Find where the given text appears and provide that cell's center as [x, y] coordinate. 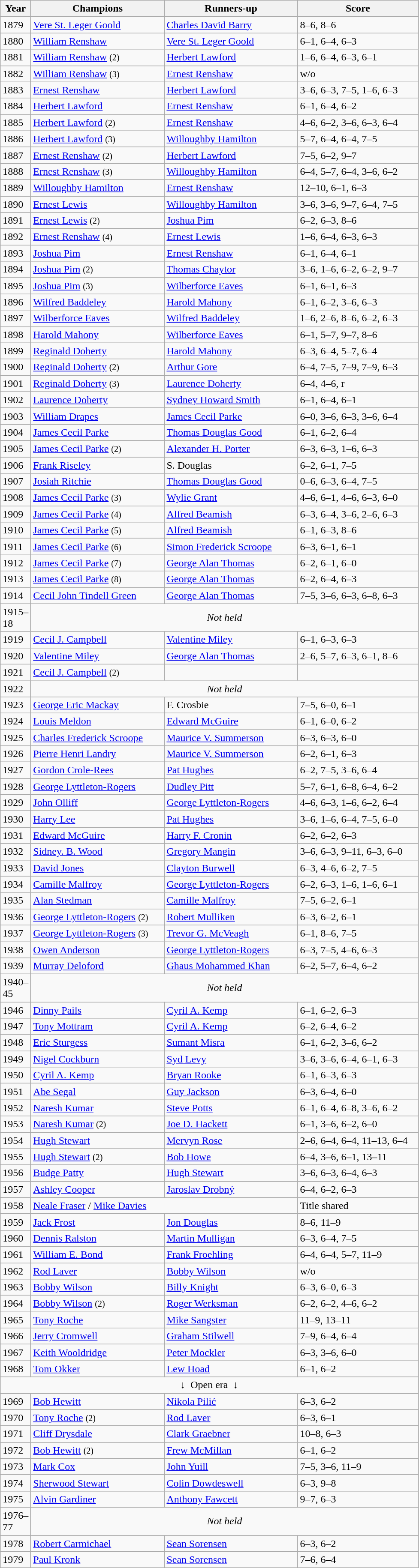
7–5, 6–0, 6–1 [358, 705]
6–2, 6–2, 4–6, 6–2 [358, 1304]
6–1, 6–2, 6–3 [358, 1010]
1936 [15, 917]
7–5, 3–6, 6–3, 6–8, 6–3 [358, 595]
Clayton Burwell [231, 868]
1924 [15, 721]
1952 [15, 1108]
6–3, 6–4, 6–0 [358, 1092]
Frew McMillan [231, 1450]
1913 [15, 579]
Nigel Cockburn [98, 1059]
Budge Patty [98, 1173]
Eric Sturgess [98, 1043]
Mark Cox [98, 1466]
Trevor G. McVeagh [231, 933]
Tony Roche (2) [98, 1418]
Tony Roche [98, 1320]
Billy Knight [231, 1287]
6–2, 5–7, 6–4, 6–2 [358, 966]
Charles Frederick Scroope [98, 737]
Jaroslav Drobný [231, 1189]
Joe D. Hackett [231, 1124]
0–6, 6–3, 6–4, 7–5 [358, 482]
Jon Douglas [231, 1222]
James Cecil Parke (2) [98, 449]
1888 [15, 171]
1962 [15, 1271]
1899 [15, 351]
1912 [15, 563]
1896 [15, 302]
1948 [15, 1043]
1937 [15, 933]
Jack Frost [98, 1222]
1928 [15, 787]
1880 [15, 41]
1935 [15, 901]
6–1, 6–2, 3–6, 6–3 [358, 302]
Roger Werksman [231, 1304]
6–1, 6–2, 3–6, 6–2 [358, 1043]
George Eric Mackay [98, 705]
1900 [15, 367]
5–7, 6–4, 6–4, 7–5 [358, 139]
1978 [15, 1544]
1950 [15, 1075]
Sherwood Stewart [98, 1483]
1949 [15, 1059]
Anthony Fawcett [231, 1499]
1963 [15, 1287]
James Cecil Parke (6) [98, 547]
Cliff Drysdale [98, 1434]
Dennis Ralston [98, 1238]
1933 [15, 868]
1923 [15, 705]
Pierre Henri Landry [98, 754]
Bryan Rooke [231, 1075]
James Cecil Parke (3) [98, 498]
John Olliff [98, 803]
3–6, 3–6, 6–4, 6–1, 6–3 [358, 1059]
1–6, 6–4, 6–3, 6–3 [358, 237]
1968 [15, 1369]
Alvin Gardiner [98, 1499]
1902 [15, 400]
Ernest Renshaw (3) [98, 171]
John Yuill [231, 1466]
1946 [15, 1010]
Ashley Cooper [98, 1189]
6–4, 4–6, r [358, 383]
1976–77 [15, 1521]
1947 [15, 1026]
12–10, 6–1, 6–3 [358, 188]
Keith Wooldridge [98, 1353]
Abe Segal [98, 1092]
Ernest Renshaw (4) [98, 237]
6–3, 6–4, 3–6, 2–6, 6–3 [358, 514]
1938 [15, 949]
Sydney Howard Smith [231, 400]
1914 [15, 595]
1966 [15, 1336]
3–6, 1–6, 6–4, 7–5, 6–0 [358, 819]
1884 [15, 106]
Hugh Stewart (2) [98, 1157]
1940–45 [15, 988]
Naresh Kumar [98, 1108]
Charles David Barry [231, 25]
Wylie Grant [231, 498]
Guy Jackson [231, 1092]
David Jones [98, 868]
Reginald Doherty [98, 351]
1932 [15, 852]
Syd Levy [231, 1059]
1886 [15, 139]
9–7, 6–3 [358, 1499]
Cecil J. Campbell (2) [98, 672]
Gregory Mangin [231, 852]
1964 [15, 1304]
Bob Howe [231, 1157]
1893 [15, 253]
Tom Okker [98, 1369]
Dinny Pails [98, 1010]
6–3, 6–0, 6–3 [358, 1287]
1959 [15, 1222]
1881 [15, 57]
6–1, 6–4, 6–3 [358, 41]
6–3, 9–8 [358, 1483]
Runners-up [231, 9]
8–6, 8–6 [358, 25]
1907 [15, 482]
1905 [15, 449]
1–6, 2–6, 8–6, 6–2, 6–3 [358, 318]
6–2, 6–2, 6–3 [358, 835]
6–3, 6–3, 1–6, 6–3 [358, 449]
1898 [15, 335]
6–2, 6–1, 7–5 [358, 465]
Tony Mottram [98, 1026]
1897 [15, 318]
1974 [15, 1483]
Cecil J. Campbell [98, 640]
6–2, 6–1, 6–0 [358, 563]
Simon Frederick Scroope [231, 547]
Jerry Cromwell [98, 1336]
1954 [15, 1140]
1–6, 6–4, 6–3, 6–1 [358, 57]
1969 [15, 1401]
7–5, 6–2, 9–7 [358, 155]
Naresh Kumar (2) [98, 1124]
Sumant Misra [231, 1043]
6–4, 5–7, 6–4, 3–6, 6–2 [358, 171]
6–3, 6–4, 7–5 [358, 1238]
Dudley Pitt [231, 787]
1967 [15, 1353]
1901 [15, 383]
7–5, 6–2, 6–1 [358, 901]
7–5, 3–6, 11–9 [358, 1466]
6–2, 6–4, 6–3 [358, 579]
6–3, 3–6, 6–0 [358, 1353]
1934 [15, 884]
3–6, 3–6, 9–7, 6–4, 7–5 [358, 204]
Champions [98, 9]
1883 [15, 90]
1911 [15, 547]
George Lyttleton-Rogers (3) [98, 933]
Ernest Renshaw (2) [98, 155]
Joshua Pim (2) [98, 269]
6–1, 6–4, 6–8, 3–6, 6–2 [358, 1108]
1882 [15, 74]
3–6, 6–3, 9–11, 6–3, 6–0 [358, 852]
1894 [15, 269]
F. Crosbie [231, 705]
Harry Lee [98, 819]
6–2, 7–5, 3–6, 6–4 [358, 770]
1973 [15, 1466]
6–4, 6–4, 5–7, 11–9 [358, 1254]
6–1, 3–6, 6–2, 6–0 [358, 1124]
1961 [15, 1254]
6–4, 7–5, 7–9, 7–9, 6–3 [358, 367]
1956 [15, 1173]
1929 [15, 803]
1889 [15, 188]
1892 [15, 237]
Nikola Pilić [231, 1401]
Frank Riseley [98, 465]
1887 [15, 155]
6–1, 6–3, 8–6 [358, 530]
6–2, 6–1, 6–3 [358, 754]
Paul Kronk [98, 1560]
↓ Open era ↓ [209, 1385]
1919 [15, 640]
6–1, 6–4, 6–2 [358, 106]
William Drapes [98, 416]
8–6, 11–9 [358, 1222]
3–6, 6–3, 6–4, 6–3 [358, 1173]
6–1, 8–6, 7–5 [358, 933]
Lew Hoad [231, 1369]
6–3, 6–1, 6–1 [358, 547]
Ghaus Mohammed Khan [231, 966]
5–7, 6–1, 6–8, 6–4, 6–2 [358, 787]
Bob Hewitt [98, 1401]
1957 [15, 1189]
2–6, 5–7, 6–3, 6–1, 8–6 [358, 656]
1971 [15, 1434]
Josiah Ritchie [98, 482]
6–3, 6–1 [358, 1418]
10–8, 6–3 [358, 1434]
James Cecil Parke (8) [98, 579]
Joshua Pim (3) [98, 286]
1927 [15, 770]
Ernest Lewis (2) [98, 221]
Robert Mulliken [231, 917]
1910 [15, 530]
Alexander H. Porter [231, 449]
Herbert Lawford (2) [98, 123]
Reginald Doherty (3) [98, 383]
Colin Dowdeswell [231, 1483]
6–1, 6–1, 6–3 [358, 286]
Clark Graebner [231, 1434]
Owen Anderson [98, 949]
6–1, 5–7, 9–7, 8–6 [358, 335]
Graham Stilwell [231, 1336]
6–3, 6–3, 6–0 [358, 737]
Steve Potts [231, 1108]
Murray Deloford [98, 966]
1921 [15, 672]
6–1, 6–0, 6–2 [358, 721]
Harry F. Cronin [231, 835]
1920 [15, 656]
Herbert Lawford (3) [98, 139]
Title shared [358, 1206]
1904 [15, 432]
6–3, 6–2, 6–1 [358, 917]
Louis Meldon [98, 721]
4–6, 6–2, 3–6, 6–3, 6–4 [358, 123]
William Renshaw (2) [98, 57]
1975 [15, 1499]
James Cecil Parke (4) [98, 514]
S. Douglas [231, 465]
Robert Carmichael [98, 1544]
6–2, 6–3, 1–6, 1–6, 6–1 [358, 884]
6–3, 7–5, 4–6, 6–3 [358, 949]
1926 [15, 754]
James Cecil Parke (7) [98, 563]
1885 [15, 123]
2–6, 6–4, 6–4, 11–13, 6–4 [358, 1140]
Frank Froehling [231, 1254]
1960 [15, 1238]
1955 [15, 1157]
James Cecil Parke (5) [98, 530]
6–2, 6–3, 8–6 [358, 221]
1979 [15, 1560]
1925 [15, 737]
4–6, 6–1, 4–6, 6–3, 6–0 [358, 498]
William Renshaw [98, 41]
11–9, 13–11 [358, 1320]
1965 [15, 1320]
1906 [15, 465]
1951 [15, 1092]
Score [358, 9]
1972 [15, 1450]
3–6, 1–6, 6–2, 6–2, 9–7 [358, 269]
6–3, 6–4, 5–7, 6–4 [358, 351]
1953 [15, 1124]
Bobby Wilson (2) [98, 1304]
Thomas Chaytor [231, 269]
Martin Mulligan [231, 1238]
3–6, 6–3, 7–5, 1–6, 6–3 [358, 90]
Year [15, 9]
Mike Sangster [231, 1320]
Gordon Crole-Rees [98, 770]
6–4, 6–2, 6–3 [358, 1189]
Reginald Doherty (2) [98, 367]
William Renshaw (3) [98, 74]
6–4, 3–6, 6–1, 13–11 [358, 1157]
1891 [15, 221]
4–6, 6–3, 1–6, 6–2, 6–4 [358, 803]
Sidney. B. Wood [98, 852]
6–1, 6–2, 6–4 [358, 432]
1903 [15, 416]
1909 [15, 514]
7–9, 6–4, 6–4 [358, 1336]
1958 [15, 1206]
1908 [15, 498]
Alan Stedman [98, 901]
1939 [15, 966]
1970 [15, 1418]
6–2, 6–4, 6–2 [358, 1026]
1890 [15, 204]
Neale Fraser / Mike Davies [164, 1206]
Cecil John Tindell Green [98, 595]
George Lyttleton-Rogers (2) [98, 917]
7–6, 6–4 [358, 1560]
1930 [15, 819]
Bob Hewitt (2) [98, 1450]
1915–18 [15, 618]
6–3, 4–6, 6–2, 7–5 [358, 868]
Peter Mockler [231, 1353]
1879 [15, 25]
1922 [15, 688]
6–0, 3–6, 6–3, 3–6, 6–4 [358, 416]
1931 [15, 835]
1895 [15, 286]
Mervyn Rose [231, 1140]
William E. Bond [98, 1254]
Arthur Gore [231, 367]
